Search for the cell housing the specified text and yield its [X, Y] center coordinate. 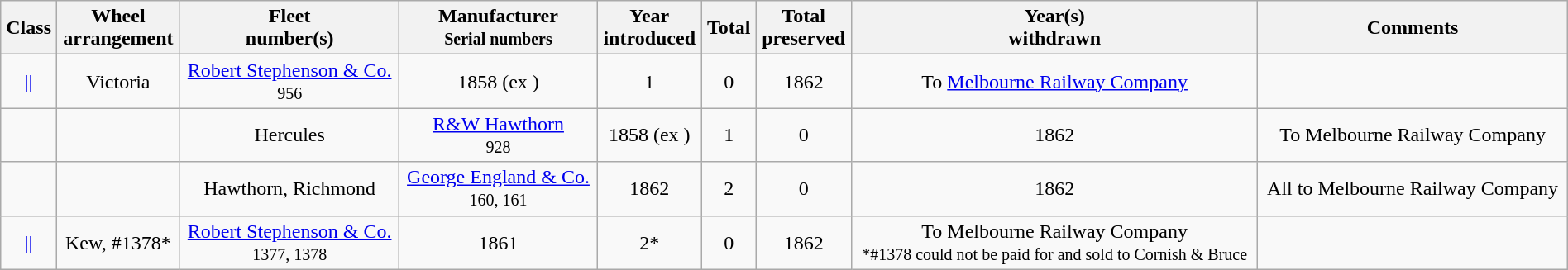
Victoria [119, 81]
Hawthorn, Richmond [289, 188]
George England & Co.160, 161 [498, 188]
All to Melbourne Railway Company [1413, 188]
2* [649, 243]
Kew, #1378* [119, 243]
Fleetnumber(s) [289, 28]
Robert Stephenson & Co.956 [289, 81]
R&W Hawthorn928 [498, 135]
1861 [498, 243]
Total [728, 28]
Totalpreserved [804, 28]
Year(s)withdrawn [1054, 28]
Class [29, 28]
Comments [1413, 28]
2 [728, 188]
Yearintroduced [649, 28]
Hercules [289, 135]
Robert Stephenson & Co.1377, 1378 [289, 243]
ManufacturerSerial numbers [498, 28]
To Melbourne Railway Company*#1378 could not be paid for and sold to Cornish & Bruce [1054, 243]
Wheelarrangement [119, 28]
